Provide the [x, y] coordinate of the cell's center where the given text is located.  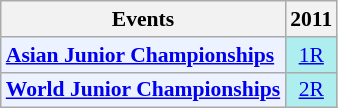
1R [311, 55]
Events [143, 19]
Asian Junior Championships [143, 55]
2R [311, 90]
2011 [311, 19]
World Junior Championships [143, 90]
